Determine the [x, y] coordinate at the center of the cell enclosing the given text.  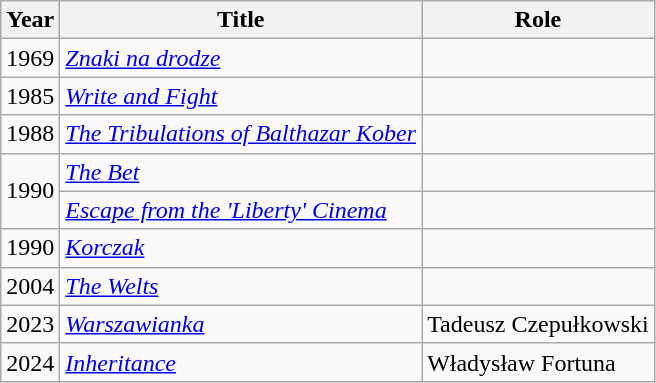
2024 [30, 362]
Znaki na drodze [241, 58]
The Welts [241, 286]
Write and Fight [241, 96]
1988 [30, 134]
Korczak [241, 248]
2023 [30, 324]
Role [538, 20]
The Bet [241, 172]
1985 [30, 96]
Escape from the 'Liberty' Cinema [241, 210]
Title [241, 20]
Władysław Fortuna [538, 362]
Warszawianka [241, 324]
The Tribulations of Balthazar Kober [241, 134]
Tadeusz Czepułkowski [538, 324]
2004 [30, 286]
Inheritance [241, 362]
1969 [30, 58]
Year [30, 20]
